Return [x, y] of the center of cell containing provided text 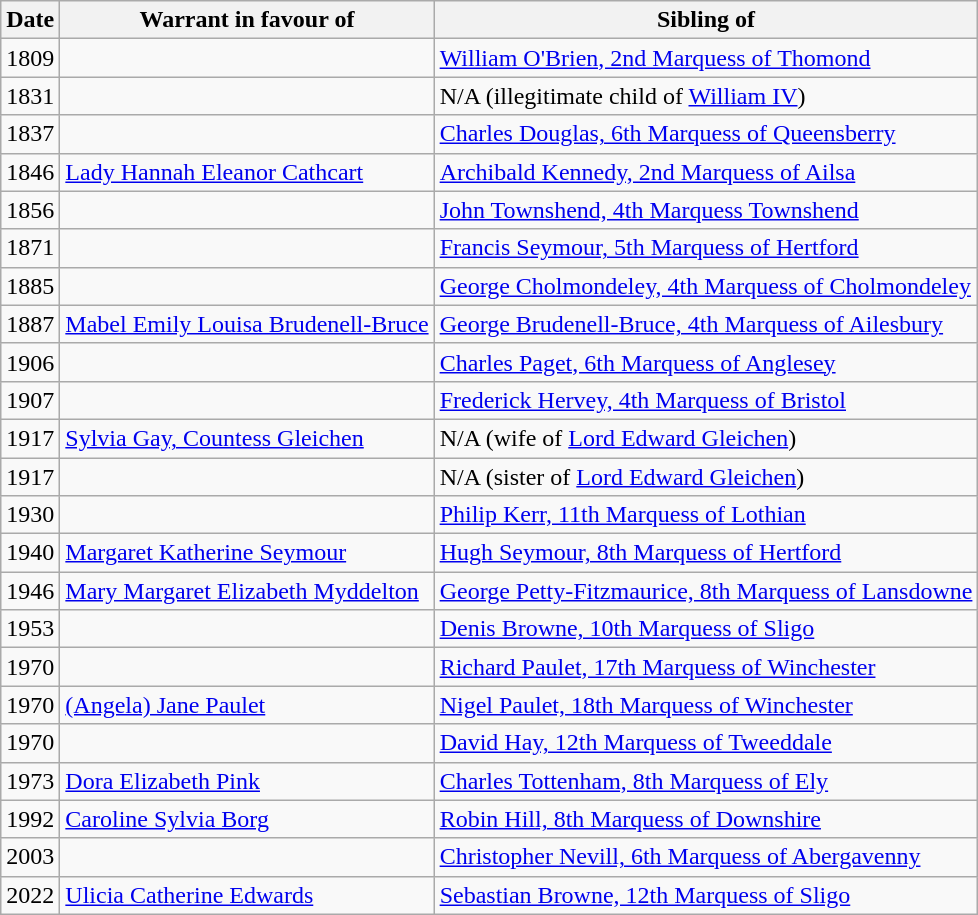
Charles Douglas, 6th Marquess of Queensberry [706, 134]
1885 [30, 286]
Charles Paget, 6th Marquess of Anglesey [706, 362]
George Petty-Fitzmaurice, 8th Marquess of Lansdowne [706, 591]
Philip Kerr, 11th Marquess of Lothian [706, 515]
Dora Elizabeth Pink [247, 781]
Nigel Paulet, 18th Marquess of Winchester [706, 705]
Margaret Katherine Seymour [247, 553]
William O'Brien, 2nd Marquess of Thomond [706, 58]
1946 [30, 591]
1953 [30, 629]
2003 [30, 857]
Lady Hannah Eleanor Cathcart [247, 172]
1887 [30, 324]
1906 [30, 362]
George Brudenell-Bruce, 4th Marquess of Ailesbury [706, 324]
John Townshend, 4th Marquess Townshend [706, 210]
1831 [30, 96]
Charles Tottenham, 8th Marquess of Ely [706, 781]
2022 [30, 895]
Richard Paulet, 17th Marquess of Winchester [706, 667]
1809 [30, 58]
1992 [30, 819]
Date [30, 20]
1846 [30, 172]
1930 [30, 515]
Sylvia Gay, Countess Gleichen [247, 438]
George Cholmondeley, 4th Marquess of Cholmondeley [706, 286]
Christopher Nevill, 6th Marquess of Abergavenny [706, 857]
N/A (illegitimate child of William IV) [706, 96]
Sibling of [706, 20]
Sebastian Browne, 12th Marquess of Sligo [706, 895]
Mabel Emily Louisa Brudenell-Bruce [247, 324]
N/A (sister of Lord Edward Gleichen) [706, 477]
1907 [30, 400]
Mary Margaret Elizabeth Myddelton [247, 591]
Ulicia Catherine Edwards [247, 895]
Caroline Sylvia Borg [247, 819]
Hugh Seymour, 8th Marquess of Hertford [706, 553]
Francis Seymour, 5th Marquess of Hertford [706, 248]
1871 [30, 248]
David Hay, 12th Marquess of Tweeddale [706, 743]
Warrant in favour of [247, 20]
1837 [30, 134]
Robin Hill, 8th Marquess of Downshire [706, 819]
1973 [30, 781]
Archibald Kennedy, 2nd Marquess of Ailsa [706, 172]
(Angela) Jane Paulet [247, 705]
1856 [30, 210]
Frederick Hervey, 4th Marquess of Bristol [706, 400]
1940 [30, 553]
N/A (wife of Lord Edward Gleichen) [706, 438]
Denis Browne, 10th Marquess of Sligo [706, 629]
